Identify which cell holds the provided text, then report its [X, Y] central coordinate. 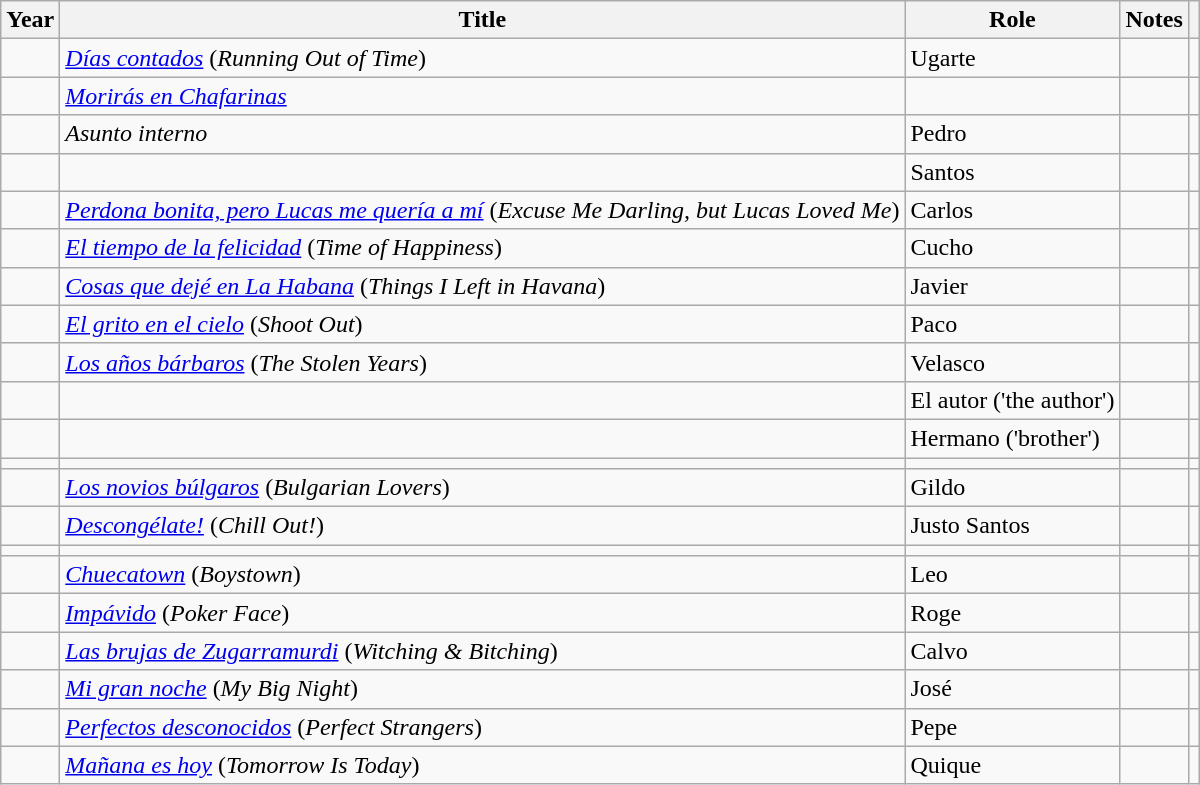
José [1012, 689]
Cucho [1012, 248]
Descongélate! (Chill Out!) [482, 526]
Javier [1012, 286]
Días contados (Running Out of Time) [482, 58]
Ugarte [1012, 58]
Los novios búlgaros (Bulgarian Lovers) [482, 488]
Perdona bonita, pero Lucas me quería a mí (Excuse Me Darling, but Lucas Loved Me) [482, 210]
Roge [1012, 613]
Leo [1012, 575]
Pepe [1012, 727]
Impávido (Poker Face) [482, 613]
Perfectos desconocidos (Perfect Strangers) [482, 727]
Title [482, 20]
Asunto interno [482, 134]
Calvo [1012, 651]
Morirás en Chafarinas [482, 96]
Mi gran noche (My Big Night) [482, 689]
Role [1012, 20]
Year [30, 20]
Paco [1012, 324]
El grito en el cielo (Shoot Out) [482, 324]
Quique [1012, 765]
Los años bárbaros (The Stolen Years) [482, 362]
Pedro [1012, 134]
Santos [1012, 172]
Justo Santos [1012, 526]
Chuecatown (Boystown) [482, 575]
Las brujas de Zugarramurdi (Witching & Bitching) [482, 651]
Cosas que dejé en La Habana (Things I Left in Havana) [482, 286]
Notes [1154, 20]
Hermano ('brother') [1012, 438]
El tiempo de la felicidad (Time of Happiness) [482, 248]
Mañana es hoy (Tomorrow Is Today) [482, 765]
Gildo [1012, 488]
Carlos [1012, 210]
El autor ('the author') [1012, 400]
Velasco [1012, 362]
